Return [X, Y] of the center of cell containing provided text 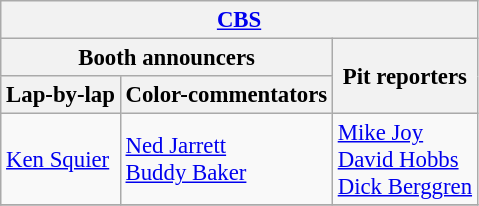
Lap-by-lap [60, 95]
CBS [240, 20]
Ken Squier [60, 160]
Ned Jarrett Buddy Baker [226, 160]
Mike Joy David Hobbs Dick Berggren [404, 160]
Pit reporters [404, 76]
Booth announcers [167, 58]
Color-commentators [226, 95]
